Find where the given text appears and provide that cell's center as (X, Y) coordinate. 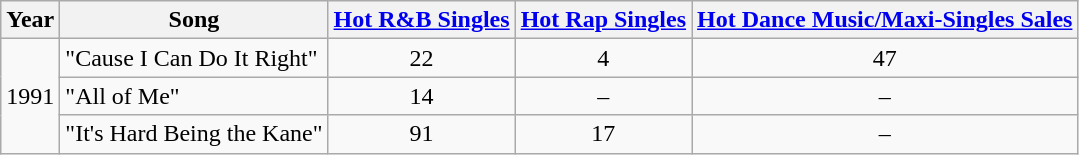
Year (30, 20)
47 (885, 58)
14 (422, 96)
1991 (30, 96)
"Cause I Can Do It Right" (194, 58)
Hot Rap Singles (603, 20)
Hot R&B Singles (422, 20)
Hot Dance Music/Maxi-Singles Sales (885, 20)
"It's Hard Being the Kane" (194, 134)
22 (422, 58)
17 (603, 134)
Song (194, 20)
4 (603, 58)
"All of Me" (194, 96)
91 (422, 134)
